Pinpoint the cell where the given text exists, returning its (X, Y) midpoint coordinate. 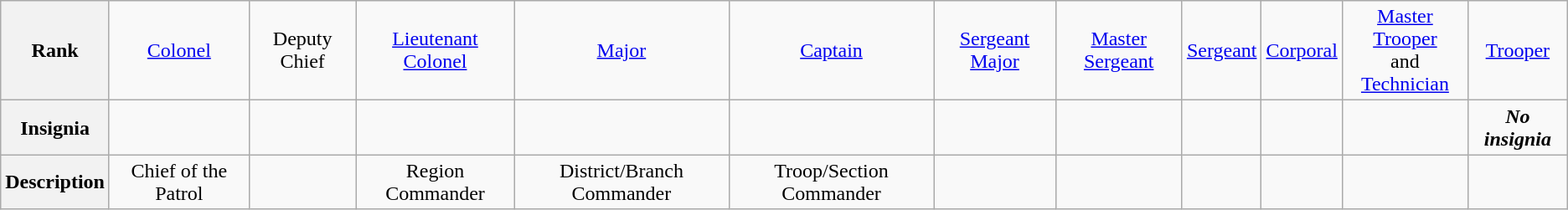
Sergeant Major (995, 50)
District/Branch Commander (622, 182)
Insignia (55, 127)
Lieutenant Colonel (436, 50)
Colonel (179, 50)
Region Commander (436, 182)
Captain (831, 50)
Corporal (1302, 50)
Major (622, 50)
Sergeant (1221, 50)
Troop/Section Commander (831, 182)
Chief of the Patrol (179, 182)
Trooper (1518, 50)
Deputy Chief (302, 50)
Master TrooperandTechnician (1405, 50)
No insignia (1518, 127)
Master Sergeant (1119, 50)
Rank (55, 50)
Description (55, 182)
